Provide the (X, Y) coordinate of the cell's center where the given text is located.  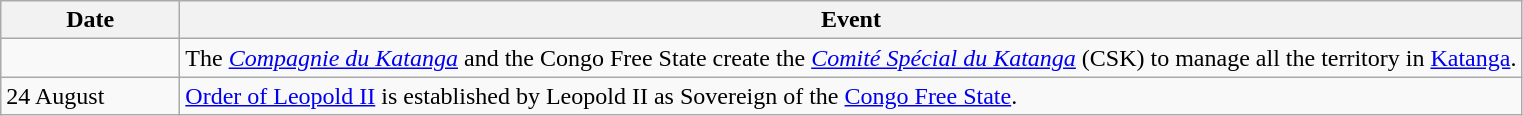
24 August (90, 96)
Event (851, 20)
Order of Leopold II is established by Leopold II as Sovereign of the Congo Free State. (851, 96)
Date (90, 20)
The Compagnie du Katanga and the Congo Free State create the Comité Spécial du Katanga (CSK) to manage all the territory in Katanga. (851, 58)
